Determine the [X, Y] coordinate at the center of the cell enclosing the given text.  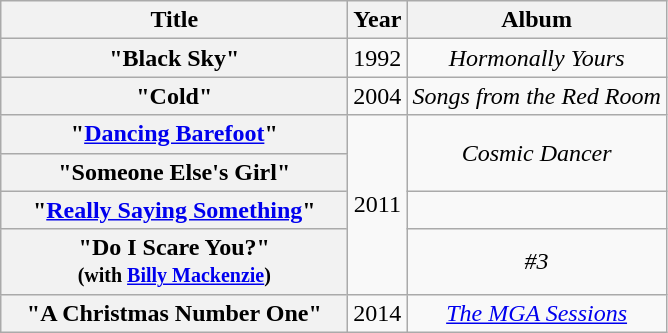
"A Christmas Number One" [174, 313]
Songs from the Red Room [536, 96]
"Someone Else's Girl" [174, 172]
The MGA Sessions [536, 313]
Cosmic Dancer [536, 153]
1992 [378, 58]
Album [536, 20]
"Really Saying Something" [174, 210]
"Do I Scare You?"(with Billy Mackenzie) [174, 262]
2004 [378, 96]
"Black Sky" [174, 58]
Year [378, 20]
#3 [536, 262]
Hormonally Yours [536, 58]
"Cold" [174, 96]
2014 [378, 313]
Title [174, 20]
2011 [378, 204]
"Dancing Barefoot" [174, 134]
